Locate the cell with the specified text and output its [X, Y] center coordinate. 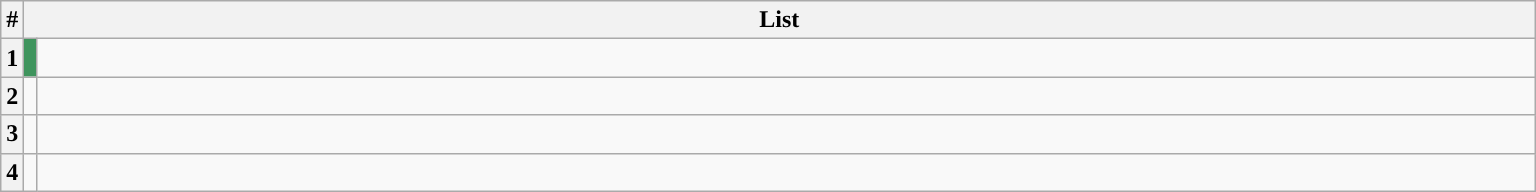
# [12, 20]
2 [12, 96]
List [780, 20]
3 [12, 134]
1 [12, 58]
4 [12, 172]
